Output the [x, y] coordinate of the center of the cell containing the given text.  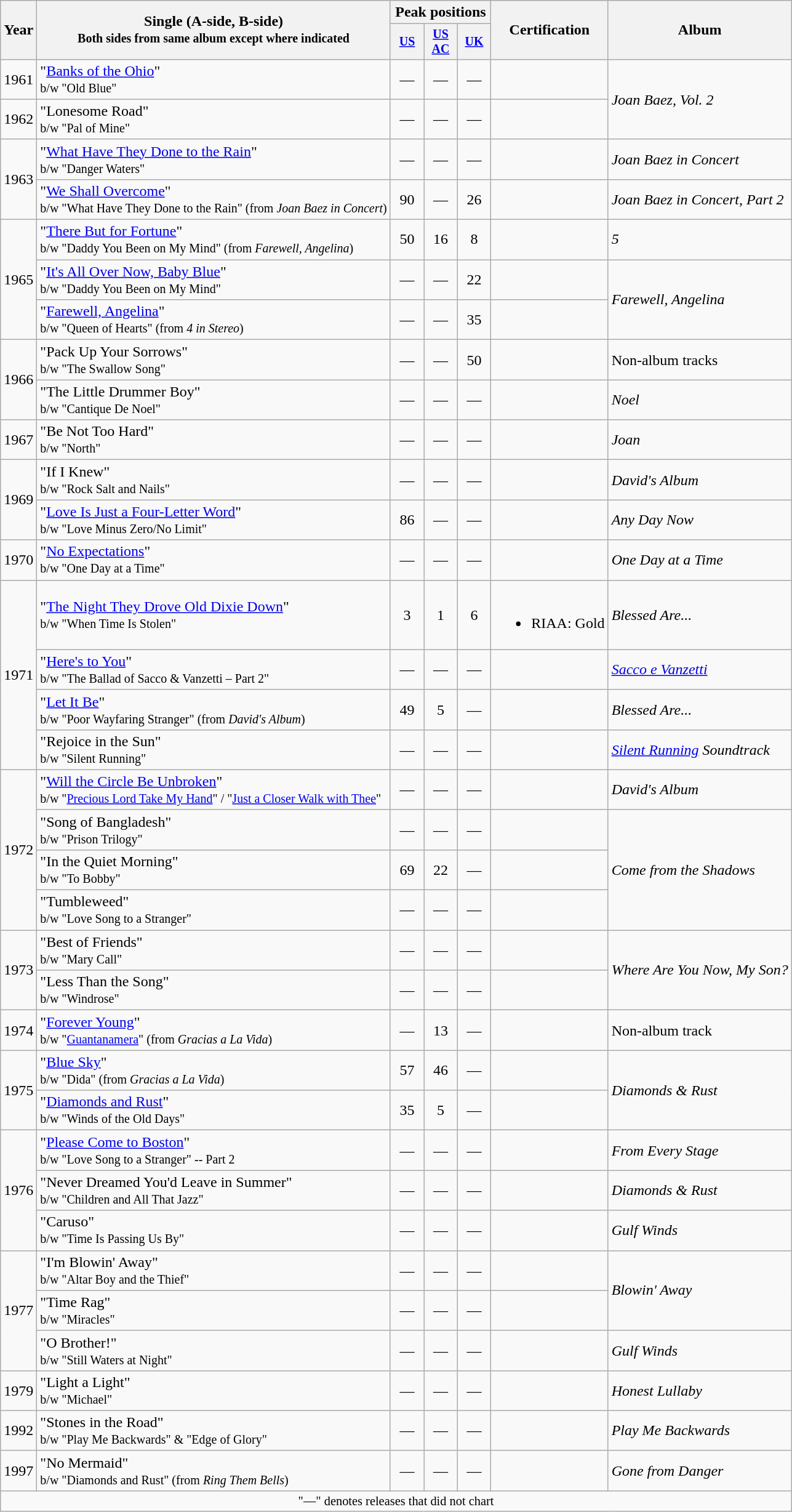
16 [441, 240]
Silent Running Soundtrack [700, 750]
US [407, 42]
US AC [441, 42]
"Please Come to Boston"b/w "Love Song to a Stranger" -- Part 2 [214, 1150]
1966 [18, 380]
1965 [18, 279]
Joan Baez in Concert [700, 159]
Play Me Backwards [700, 1431]
Single (A-side, B-side)Both sides from same album except where indicated [214, 30]
RIAA: Gold [550, 614]
1992 [18, 1431]
3 [407, 614]
"Tumbleweed"b/w "Love Song to a Stranger" [214, 910]
90 [407, 199]
Joan [700, 440]
Joan Baez, Vol. 2 [700, 99]
"No Expectations"b/w "One Day at a Time" [214, 560]
1970 [18, 560]
"It's All Over Now, Baby Blue"b/w "Daddy You Been on My Mind" [214, 279]
1961 [18, 79]
69 [407, 869]
"Be Not Too Hard"b/w "North" [214, 440]
Year [18, 30]
46 [441, 1070]
"Lonesome Road"b/w "Pal of Mine" [214, 119]
"What Have They Done to the Rain"b/w "Danger Waters" [214, 159]
1972 [18, 850]
8 [474, 240]
"Love Is Just a Four-Letter Word"b/w "Love Minus Zero/No Limit" [214, 520]
"There But for Fortune"b/w "Daddy You Been on My Mind" (from Farewell, Angelina) [214, 240]
Non-album track [700, 1031]
1977 [18, 1310]
6 [474, 614]
"Will the Circle Be Unbroken"b/w "Precious Lord Take My Hand" / "Just a Closer Walk with Thee" [214, 789]
49 [407, 709]
"Best of Friends"b/w "Mary Call" [214, 951]
"I'm Blowin' Away"b/w "Altar Boy and the Thief" [214, 1271]
Blowin' Away [700, 1290]
1976 [18, 1191]
1962 [18, 119]
"Stones in the Road"b/w "Play Me Backwards" & "Edge of Glory" [214, 1431]
From Every Stage [700, 1150]
"Banks of the Ohio"b/w "Old Blue" [214, 79]
26 [474, 199]
"Blue Sky"b/w "Dida" (from Gracias a La Vida) [214, 1070]
1997 [18, 1470]
"Never Dreamed You'd Leave in Summer"b/w "Children and All That Jazz" [214, 1191]
"Let It Be"b/w "Poor Wayfaring Stranger" (from David's Album) [214, 709]
1971 [18, 675]
Gone from Danger [700, 1470]
Album [700, 30]
Certification [550, 30]
Honest Lullaby [700, 1390]
1969 [18, 500]
"We Shall Overcome"b/w "What Have They Done to the Rain" (from Joan Baez in Concert) [214, 199]
"Song of Bangladesh"b/w "Prison Trilogy" [214, 830]
"O Brother!"b/w "Still Waters at Night" [214, 1351]
"Rejoice in the Sun"b/w "Silent Running" [214, 750]
"The Little Drummer Boy"b/w "Cantique De Noel" [214, 400]
"Less Than the Song"b/w "Windrose" [214, 990]
"Farewell, Angelina"b/w "Queen of Hearts" (from 4 in Stereo) [214, 320]
"Light a Light"b/w "Michael" [214, 1390]
Sacco e Vanzetti [700, 670]
"Time Rag"b/w "Miracles" [214, 1310]
1979 [18, 1390]
Noel [700, 400]
Where Are You Now, My Son? [700, 970]
Peak positions [441, 12]
1973 [18, 970]
One Day at a Time [700, 560]
"If I Knew"b/w "Rock Salt and Nails" [214, 480]
86 [407, 520]
1974 [18, 1031]
"Caruso"b/w "Time Is Passing Us By" [214, 1230]
13 [441, 1031]
Any Day Now [700, 520]
"The Night They Drove Old Dixie Down"b/w "When Time Is Stolen" [214, 614]
"In the Quiet Morning"b/w "To Bobby" [214, 869]
1975 [18, 1090]
"Diamonds and Rust"b/w "Winds of the Old Days" [214, 1111]
"Forever Young"b/w "Guantanamera" (from Gracias a La Vida) [214, 1031]
"—" denotes releases that did not chart [396, 1501]
1967 [18, 440]
"Pack Up Your Sorrows"b/w "The Swallow Song" [214, 360]
"Here's to You"b/w "The Ballad of Sacco & Vanzetti – Part 2" [214, 670]
1963 [18, 179]
57 [407, 1070]
"No Mermaid"b/w "Diamonds and Rust" (from Ring Them Bells) [214, 1470]
Non-album tracks [700, 360]
Come from the Shadows [700, 869]
Farewell, Angelina [700, 300]
UK [474, 42]
Joan Baez in Concert, Part 2 [700, 199]
1 [441, 614]
